From the cell containing the given text, extract its center point as [X, Y] coordinate. 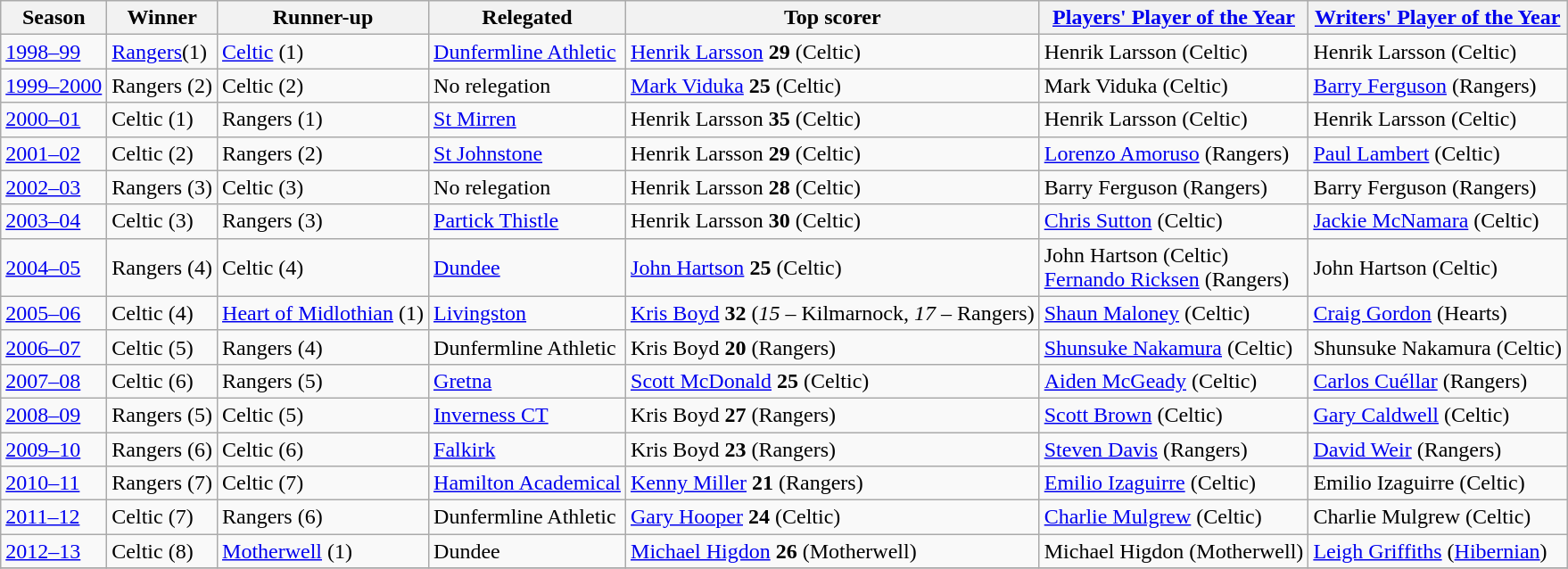
Kris Boyd 23 (Rangers) [833, 449]
Relegated [528, 18]
Gary Caldwell (Celtic) [1438, 415]
Mark Viduka (Celtic) [1174, 86]
Aiden McGeady (Celtic) [1174, 381]
2002–03 [54, 187]
Celtic (8) [162, 551]
Lorenzo Amoruso (Rangers) [1174, 153]
1998–99 [54, 52]
Writers' Player of the Year [1438, 18]
2009–10 [54, 449]
Motherwell (1) [323, 551]
Gretna [528, 381]
John Hartson (Celtic) [1438, 268]
St Mirren [528, 120]
Craig Gordon (Hearts) [1438, 313]
Paul Lambert (Celtic) [1438, 153]
St Johnstone [528, 153]
Inverness CT [528, 415]
2012–13 [54, 551]
2006–07 [54, 347]
Henrik Larsson 30 (Celtic) [833, 221]
Heart of Midlothian (1) [323, 313]
Winner [162, 18]
2005–06 [54, 313]
2007–08 [54, 381]
Rangers (1) [323, 120]
Mark Viduka 25 (Celtic) [833, 86]
Top scorer [833, 18]
2003–04 [54, 221]
Kris Boyd 32 (15 – Kilmarnock, 17 – Rangers) [833, 313]
David Weir (Rangers) [1438, 449]
2004–05 [54, 268]
Michael Higdon 26 (Motherwell) [833, 551]
John Hartson (Celtic)Fernando Ricksen (Rangers) [1174, 268]
Season [54, 18]
Falkirk [528, 449]
Gary Hooper 24 (Celtic) [833, 517]
Scott McDonald 25 (Celtic) [833, 381]
Carlos Cuéllar (Rangers) [1438, 381]
Livingston [528, 313]
Shaun Maloney (Celtic) [1174, 313]
2010–11 [54, 483]
Michael Higdon (Motherwell) [1174, 551]
Henrik Larsson 35 (Celtic) [833, 120]
1999–2000 [54, 86]
Kenny Miller 21 (Rangers) [833, 483]
Leigh Griffiths (Hibernian) [1438, 551]
John Hartson 25 (Celtic) [833, 268]
Hamilton Academical [528, 483]
Steven Davis (Rangers) [1174, 449]
Kris Boyd 27 (Rangers) [833, 415]
Henrik Larsson 28 (Celtic) [833, 187]
Runner-up [323, 18]
Chris Sutton (Celtic) [1174, 221]
Jackie McNamara (Celtic) [1438, 221]
2000–01 [54, 120]
2011–12 [54, 517]
Players' Player of the Year [1174, 18]
2008–09 [54, 415]
2001–02 [54, 153]
Rangers(1) [162, 52]
Scott Brown (Celtic) [1174, 415]
Partick Thistle [528, 221]
Kris Boyd 20 (Rangers) [833, 347]
Rangers (7) [162, 483]
